Extract the [X, Y] coordinate from the center of the cell holding the provided text.  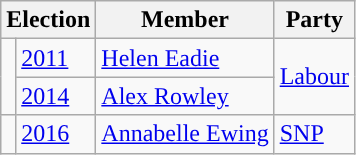
Member [185, 20]
2016 [56, 134]
Alex Rowley [185, 96]
Party [314, 20]
Election [48, 20]
Annabelle Ewing [185, 134]
SNP [314, 134]
Labour [314, 77]
2014 [56, 96]
2011 [56, 58]
Helen Eadie [185, 58]
